Find where the given text appears and provide that cell's center as [x, y] coordinate. 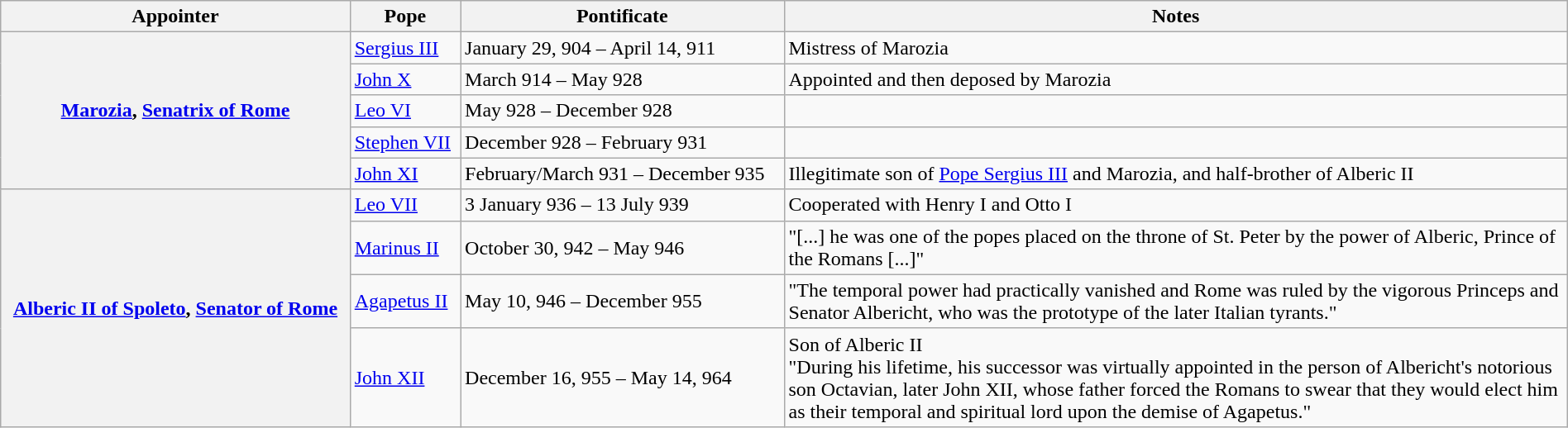
Alberic II of Spoleto, Senator of Rome [175, 307]
Marozia, Senatrix of Rome [175, 111]
"[...] he was one of the popes placed on the throne of St. Peter by the power of Alberic, Prince of the Romans [...]" [1176, 248]
Sergius III [405, 48]
Leo VI [405, 111]
December 928 – February 931 [622, 142]
John X [405, 79]
John XI [405, 174]
Pope [405, 17]
October 30, 942 – May 946 [622, 248]
John XII [405, 377]
3 January 936 – 13 July 939 [622, 205]
Stephen VII [405, 142]
Leo VII [405, 205]
December 16, 955 – May 14, 964 [622, 377]
May 10, 946 – December 955 [622, 301]
Notes [1176, 17]
Appointer [175, 17]
Marinus II [405, 248]
Pontificate [622, 17]
January 29, 904 – April 14, 911 [622, 48]
March 914 – May 928 [622, 79]
Mistress of Marozia [1176, 48]
Illegitimate son of Pope Sergius III and Marozia, and half-brother of Alberic II [1176, 174]
February/March 931 – December 935 [622, 174]
Agapetus II [405, 301]
Appointed and then deposed by Marozia [1176, 79]
Cooperated with Henry I and Otto I [1176, 205]
May 928 – December 928 [622, 111]
